Scan for the cell matching the given text and deliver its [x, y] coordinate at center. 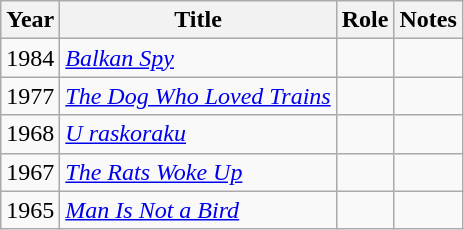
The Dog Who Loved Trains [198, 96]
1967 [30, 172]
1968 [30, 134]
Man Is Not a Bird [198, 210]
Title [198, 20]
Role [365, 20]
U raskoraku [198, 134]
Year [30, 20]
Balkan Spy [198, 58]
1977 [30, 96]
Notes [428, 20]
1984 [30, 58]
1965 [30, 210]
The Rats Woke Up [198, 172]
